Output the [X, Y] coordinate of the center of the cell containing the given text.  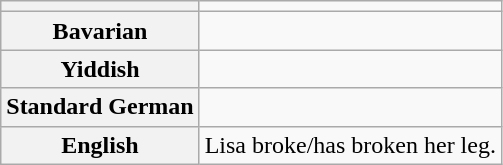
Bavarian [100, 31]
Lisa broke/has broken her leg. [350, 145]
Yiddish [100, 69]
Standard German [100, 107]
English [100, 145]
